From the cell containing the given text, extract its center point as [X, Y] coordinate. 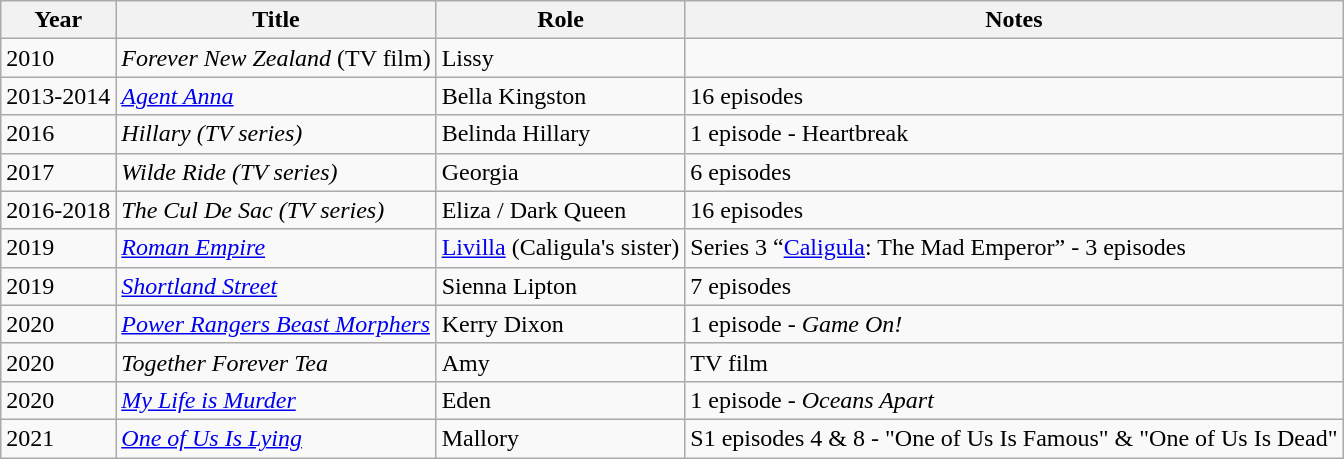
Title [276, 20]
Agent Anna [276, 96]
The Cul De Sac (TV series) [276, 210]
Eliza / Dark Queen [560, 210]
2021 [58, 438]
Kerry Dixon [560, 324]
Livilla (Caligula's sister) [560, 248]
Forever New Zealand (TV film) [276, 58]
Georgia [560, 172]
TV film [1014, 362]
One of Us Is Lying [276, 438]
Together Forever Tea [276, 362]
2016 [58, 134]
Belinda Hillary [560, 134]
6 episodes [1014, 172]
Lissy [560, 58]
2013-2014 [58, 96]
Mallory [560, 438]
Power Rangers Beast Morphers [276, 324]
Roman Empire [276, 248]
2017 [58, 172]
Eden [560, 400]
2016-2018 [58, 210]
Shortland Street [276, 286]
My Life is Murder [276, 400]
Amy [560, 362]
Notes [1014, 20]
Wilde Ride (TV series) [276, 172]
7 episodes [1014, 286]
2010 [58, 58]
1 episode - Game On! [1014, 324]
Hillary (TV series) [276, 134]
Bella Kingston [560, 96]
1 episode - Heartbreak [1014, 134]
S1 episodes 4 & 8 - "One of Us Is Famous" & "One of Us Is Dead" [1014, 438]
Sienna Lipton [560, 286]
Year [58, 20]
Series 3 “Caligula: The Mad Emperor” - 3 episodes [1014, 248]
Role [560, 20]
1 episode - Oceans Apart [1014, 400]
